Output the (X, Y) coordinate of the center of the cell containing the given text.  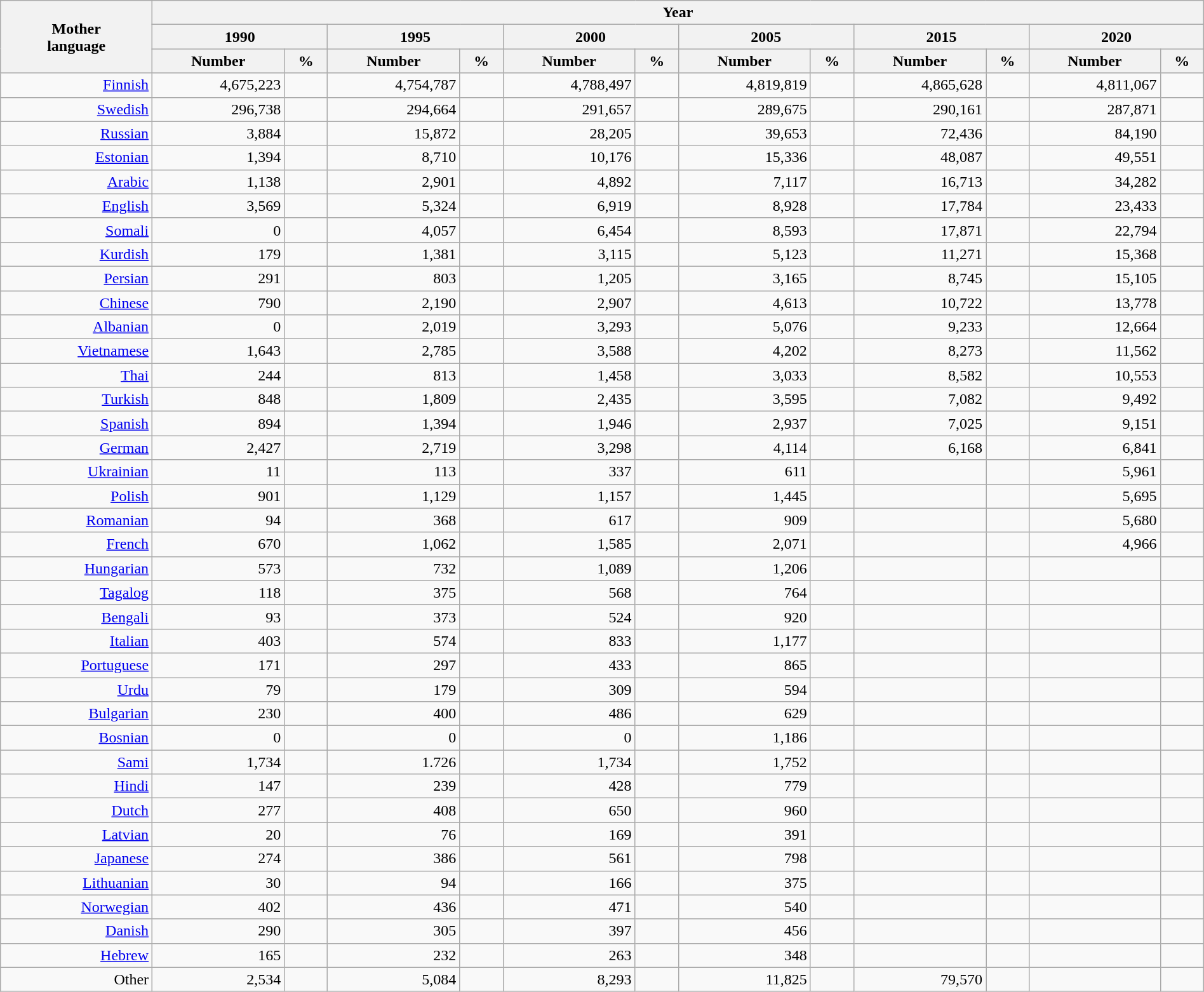
84,190 (1095, 133)
Dutch (76, 810)
Romanian (76, 520)
8,928 (744, 206)
165 (218, 955)
10,722 (920, 303)
833 (569, 641)
Kurdish (76, 254)
79,570 (920, 979)
348 (744, 955)
1,138 (218, 182)
368 (394, 520)
433 (569, 665)
294,664 (394, 109)
39,653 (744, 133)
436 (394, 907)
400 (394, 714)
291 (218, 278)
7,117 (744, 182)
Spanish (76, 424)
4,114 (744, 448)
76 (394, 834)
11,825 (744, 979)
4,613 (744, 303)
3,033 (744, 375)
49,551 (1095, 158)
5,076 (744, 327)
2,901 (394, 182)
909 (744, 520)
540 (744, 907)
6,454 (569, 230)
8,745 (920, 278)
Motherlanguage (76, 37)
1,062 (394, 544)
Italian (76, 641)
4,865,628 (920, 85)
30 (218, 883)
2,190 (394, 303)
5,084 (394, 979)
Bulgarian (76, 714)
1,089 (569, 568)
12,664 (1095, 327)
2,534 (218, 979)
386 (394, 859)
1.726 (394, 762)
7,025 (920, 424)
297 (394, 665)
Hindi (76, 786)
1,643 (218, 351)
1,157 (569, 496)
Vietnamese (76, 351)
10,176 (569, 158)
Latvian (76, 834)
4,057 (394, 230)
11,271 (920, 254)
650 (569, 810)
1995 (415, 37)
561 (569, 859)
274 (218, 859)
6,919 (569, 206)
1,445 (744, 496)
93 (218, 617)
8,273 (920, 351)
Lithuanian (76, 883)
Other (76, 979)
3,588 (569, 351)
Estonian (76, 158)
402 (218, 907)
4,892 (569, 182)
34,282 (1095, 182)
5,695 (1095, 496)
1,206 (744, 568)
Albanian (76, 327)
594 (744, 689)
1,946 (569, 424)
7,082 (920, 399)
4,675,223 (218, 85)
11 (218, 472)
5,324 (394, 206)
1990 (240, 37)
3,165 (744, 278)
901 (218, 496)
296,738 (218, 109)
244 (218, 375)
23,433 (1095, 206)
4,966 (1095, 544)
Ukrainian (76, 472)
Year (678, 13)
6,841 (1095, 448)
232 (394, 955)
408 (394, 810)
48,087 (920, 158)
22,794 (1095, 230)
403 (218, 641)
5,680 (1095, 520)
2000 (591, 37)
Hungarian (76, 568)
848 (218, 399)
1,458 (569, 375)
Bosnian (76, 738)
3,595 (744, 399)
289,675 (744, 109)
813 (394, 375)
2,435 (569, 399)
894 (218, 424)
5,961 (1095, 472)
8,293 (569, 979)
764 (744, 593)
573 (218, 568)
15,336 (744, 158)
72,436 (920, 133)
15,368 (1095, 254)
147 (218, 786)
1,186 (744, 738)
Chinese (76, 303)
2,071 (744, 544)
790 (218, 303)
Danish (76, 931)
290 (218, 931)
2,785 (394, 351)
Arabic (76, 182)
2,907 (569, 303)
20 (218, 834)
4,811,067 (1095, 85)
15,872 (394, 133)
670 (218, 544)
574 (394, 641)
118 (218, 593)
803 (394, 278)
9,492 (1095, 399)
456 (744, 931)
428 (569, 786)
629 (744, 714)
8,710 (394, 158)
290,161 (920, 109)
2,019 (394, 327)
Russian (76, 133)
15,105 (1095, 278)
French (76, 544)
486 (569, 714)
9,233 (920, 327)
Tagalog (76, 593)
166 (569, 883)
617 (569, 520)
779 (744, 786)
2020 (1116, 37)
337 (569, 472)
Finnish (76, 85)
German (76, 448)
English (76, 206)
1,129 (394, 496)
373 (394, 617)
287,871 (1095, 109)
1,205 (569, 278)
17,784 (920, 206)
230 (218, 714)
2,427 (218, 448)
291,657 (569, 109)
Somali (76, 230)
2,937 (744, 424)
Swedish (76, 109)
Norwegian (76, 907)
3,115 (569, 254)
Bengali (76, 617)
Persian (76, 278)
2015 (941, 37)
Hebrew (76, 955)
Japanese (76, 859)
1,177 (744, 641)
1,381 (394, 254)
4,788,497 (569, 85)
239 (394, 786)
Polish (76, 496)
11,562 (1095, 351)
277 (218, 810)
568 (569, 593)
960 (744, 810)
Turkish (76, 399)
3,298 (569, 448)
263 (569, 955)
1,809 (394, 399)
171 (218, 665)
8,593 (744, 230)
865 (744, 665)
1,585 (569, 544)
8,582 (920, 375)
9,151 (1095, 424)
Thai (76, 375)
3,569 (218, 206)
2005 (766, 37)
17,871 (920, 230)
10,553 (1095, 375)
2,719 (394, 448)
732 (394, 568)
Portuguese (76, 665)
6,168 (920, 448)
1,752 (744, 762)
798 (744, 859)
471 (569, 907)
391 (744, 834)
611 (744, 472)
305 (394, 931)
79 (218, 689)
Sami (76, 762)
5,123 (744, 254)
113 (394, 472)
16,713 (920, 182)
3,884 (218, 133)
4,819,819 (744, 85)
13,778 (1095, 303)
4,754,787 (394, 85)
4,202 (744, 351)
920 (744, 617)
Urdu (76, 689)
28,205 (569, 133)
309 (569, 689)
524 (569, 617)
169 (569, 834)
3,293 (569, 327)
397 (569, 931)
